Locate the cell with the specified text and output its [x, y] center coordinate. 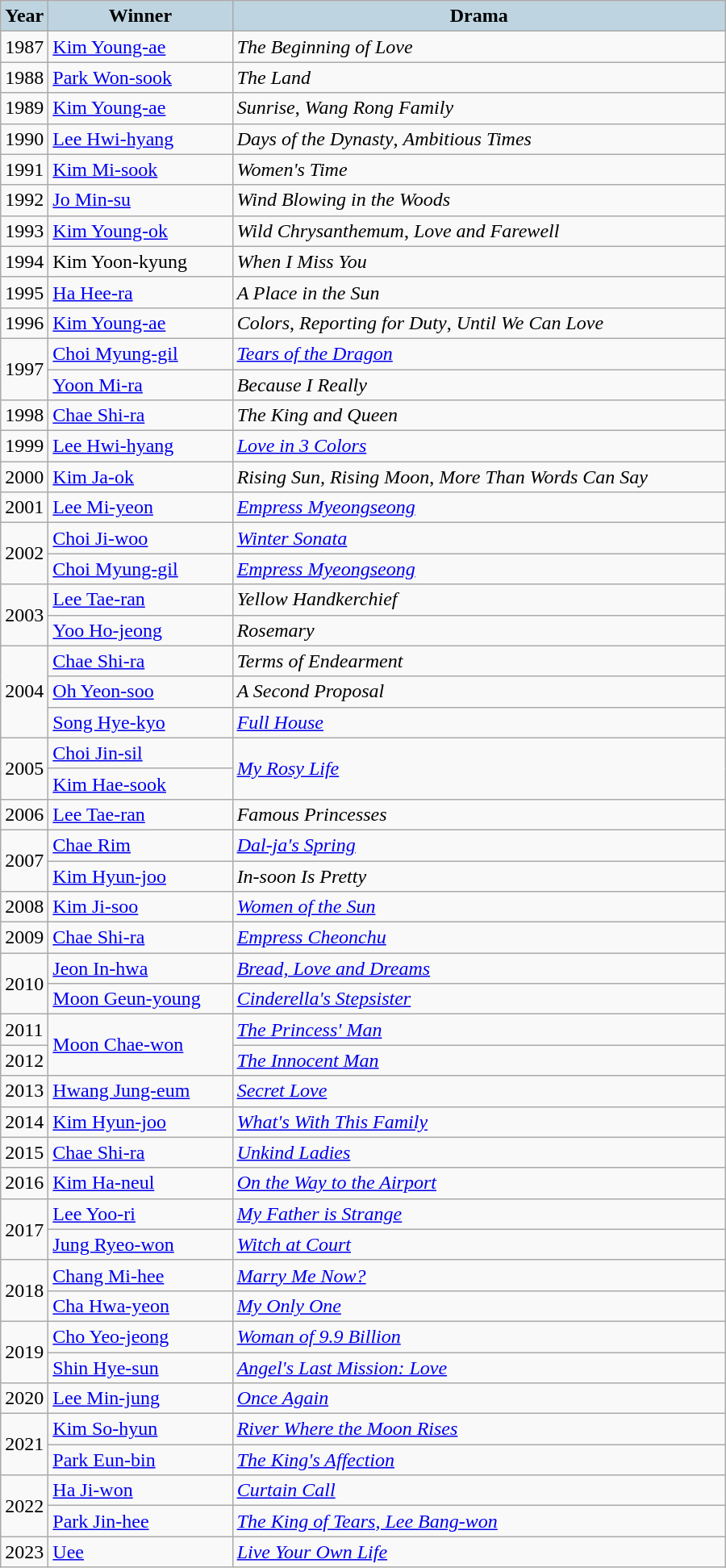
2003 [24, 615]
Ha Hee-ra [140, 292]
Kim Young-ok [140, 231]
2022 [24, 1506]
Chang Mi-hee [140, 1275]
1992 [24, 200]
Park Won-sook [140, 77]
Woman of 9.9 Billion [479, 1336]
2009 [24, 938]
Rising Sun, Rising Moon, More Than Words Can Say [479, 477]
2006 [24, 814]
Days of the Dynasty, Ambitious Times [479, 139]
Shin Hye-sun [140, 1368]
Wild Chrysanthemum, Love and Farewell [479, 231]
Oh Yeon-soo [140, 692]
Kim Hae-sook [140, 784]
Sunrise, Wang Rong Family [479, 108]
2011 [24, 1030]
Secret Love [479, 1091]
Choi Ji-woo [140, 538]
Wind Blowing in the Woods [479, 200]
2015 [24, 1152]
The Land [479, 77]
Park Eun-bin [140, 1460]
2014 [24, 1122]
A Place in the Sun [479, 292]
The King's Affection [479, 1460]
2001 [24, 508]
1991 [24, 169]
River Where the Moon Rises [479, 1429]
Rosemary [479, 630]
When I Miss You [479, 261]
2018 [24, 1290]
My Rosy Life [479, 768]
The King of Tears, Lee Bang-won [479, 1521]
Winter Sonata [479, 538]
My Father is Strange [479, 1214]
1996 [24, 323]
2007 [24, 860]
Choi Jin-sil [140, 753]
1995 [24, 292]
Yoo Ho-jeong [140, 630]
1998 [24, 416]
What's With This Family [479, 1122]
2008 [24, 907]
1989 [24, 108]
Cinderella's Stepsister [479, 999]
Marry Me Now? [479, 1275]
In-soon Is Pretty [479, 876]
2002 [24, 554]
2004 [24, 692]
Lee Yoo-ri [140, 1214]
Bread, Love and Dreams [479, 968]
Kim Mi-sook [140, 169]
1997 [24, 369]
1988 [24, 77]
Cha Hwa-yeon [140, 1306]
Moon Chae-won [140, 1045]
Ha Ji-won [140, 1491]
2019 [24, 1352]
Jo Min-su [140, 200]
2012 [24, 1060]
Cho Yeo-jeong [140, 1336]
Song Hye-kyo [140, 722]
2005 [24, 768]
Colors, Reporting for Duty, Until We Can Love [479, 323]
1987 [24, 47]
Because I Really [479, 385]
Live Your Own Life [479, 1552]
Lee Min-jung [140, 1399]
2020 [24, 1399]
The Beginning of Love [479, 47]
2016 [24, 1183]
Yoon Mi-ra [140, 385]
Lee Mi-yeon [140, 508]
Kim Ha-neul [140, 1183]
Unkind Ladies [479, 1152]
The King and Queen [479, 416]
Full House [479, 722]
Witch at Court [479, 1244]
Kim Ji-soo [140, 907]
The Princess' Man [479, 1030]
Once Again [479, 1399]
Kim So-hyun [140, 1429]
Women of the Sun [479, 907]
Jeon In-hwa [140, 968]
Chae Rim [140, 845]
2000 [24, 477]
Empress Cheonchu [479, 938]
Kim Ja-ok [140, 477]
Drama [479, 16]
Winner [140, 16]
1990 [24, 139]
My Only One [479, 1306]
Terms of Endearment [479, 661]
Kim Yoon-kyung [140, 261]
Park Jin-hee [140, 1521]
2021 [24, 1445]
1993 [24, 231]
Curtain Call [479, 1491]
Year [24, 16]
1994 [24, 261]
Yellow Handkerchief [479, 600]
Women's Time [479, 169]
Moon Geun-young [140, 999]
2017 [24, 1229]
2023 [24, 1552]
Angel's Last Mission: Love [479, 1368]
On the Way to the Airport [479, 1183]
Famous Princesses [479, 814]
A Second Proposal [479, 692]
Dal-ja's Spring [479, 845]
Love in 3 Colors [479, 446]
2010 [24, 984]
Jung Ryeo-won [140, 1244]
1999 [24, 446]
The Innocent Man [479, 1060]
Uee [140, 1552]
2013 [24, 1091]
Hwang Jung-eum [140, 1091]
Tears of the Dragon [479, 353]
